For the text-containing cell, return its midpoint in [X, Y] coordinate format. 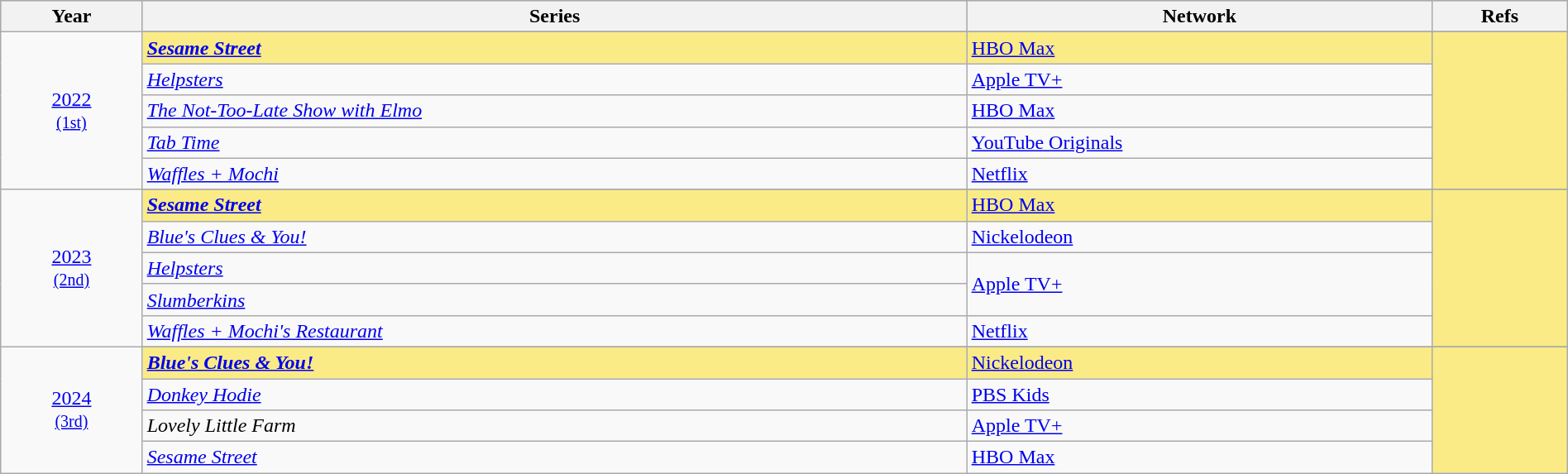
Waffles + Mochi [554, 174]
Network [1199, 17]
Waffles + Mochi's Restaurant [554, 331]
The Not-Too-Late Show with Elmo [554, 111]
Year [71, 17]
Donkey Hodie [554, 395]
Tab Time [554, 142]
Lovely Little Farm [554, 426]
2024(3rd) [71, 409]
2023(2nd) [71, 268]
PBS Kids [1199, 395]
2022(1st) [71, 111]
Series [554, 17]
YouTube Originals [1199, 142]
Refs [1500, 17]
Slumberkins [554, 299]
